Capture the cell that displays the provided text and extract its [X, Y] central coordinate. 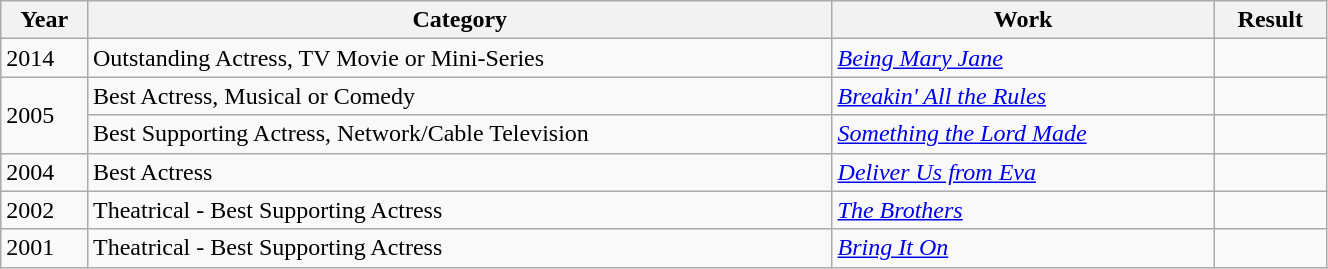
Deliver Us from Eva [1023, 172]
2004 [44, 172]
Bring It On [1023, 248]
Result [1270, 20]
The Brothers [1023, 210]
Best Actress [460, 172]
2014 [44, 58]
Category [460, 20]
Year [44, 20]
Being Mary Jane [1023, 58]
2005 [44, 115]
Best Actress, Musical or Comedy [460, 96]
Breakin' All the Rules [1023, 96]
Something the Lord Made [1023, 134]
2001 [44, 248]
2002 [44, 210]
Best Supporting Actress, Network/Cable Television [460, 134]
Work [1023, 20]
Outstanding Actress, TV Movie or Mini-Series [460, 58]
